Provide the (x, y) coordinate of the cell's center where the given text is located.  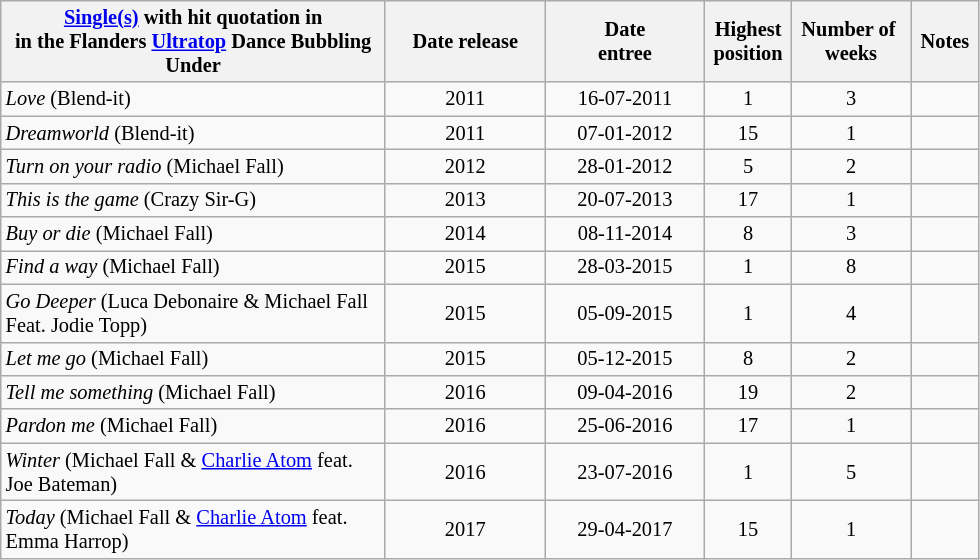
Pardon me (Michael Fall) (194, 426)
Notes (946, 42)
05-12-2015 (625, 359)
05-09-2015 (625, 313)
Winter (Michael Fall & Charlie Atom feat. Joe Bateman) (194, 472)
09-04-2016 (625, 393)
Go Deeper (Luca Debonaire & Michael Fall Feat. Jodie Topp) (194, 313)
This is the game (Crazy Sir-G) (194, 200)
Today (Michael Fall & Charlie Atom feat. Emma Harrop) (194, 530)
19 (748, 393)
Love (Blend-it) (194, 99)
07-01-2012 (625, 133)
08-11-2014 (625, 234)
16-07-2011 (625, 99)
Date release (465, 42)
2017 (465, 530)
25-06-2016 (625, 426)
2012 (465, 167)
Turn on your radio (Michael Fall) (194, 167)
Highest position (748, 42)
Let me go (Michael Fall) (194, 359)
Number of weeks (850, 42)
Single(s) with hit quotation in in the Flanders Ultratop Dance Bubbling Under (194, 42)
2013 (465, 200)
Tell me something (Michael Fall) (194, 393)
20-07-2013 (625, 200)
23-07-2016 (625, 472)
Dreamworld (Blend-it) (194, 133)
28-03-2015 (625, 268)
29-04-2017 (625, 530)
Date entree (625, 42)
Buy or die (Michael Fall) (194, 234)
28-01-2012 (625, 167)
2014 (465, 234)
Find a way (Michael Fall) (194, 268)
4 (850, 313)
